Determine the (x, y) coordinate at the center of the cell enclosing the given text.  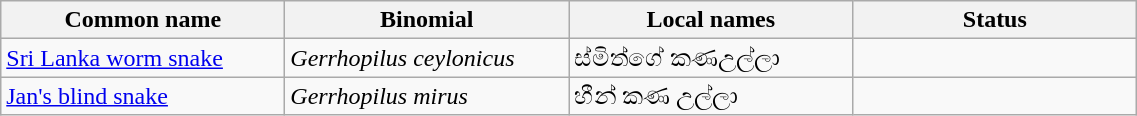
ස්මිත්ගේ කණඋල්ලා (711, 58)
Gerrhopilus mirus (427, 96)
Sri Lanka worm snake (143, 58)
Jan's blind snake (143, 96)
Local names (711, 20)
Gerrhopilus ceylonicus (427, 58)
Common name (143, 20)
හීන් කණ උල්ලා (711, 96)
Binomial (427, 20)
Status (995, 20)
